Pinpoint the cell where the given text exists, returning its (X, Y) midpoint coordinate. 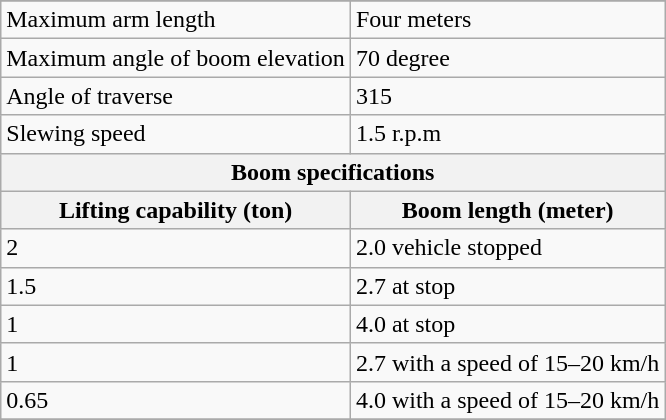
2.7 at stop (507, 286)
2.7 with a speed of 15–20 km/h (507, 362)
Angle of traverse (176, 96)
1.5 r.p.m (507, 134)
1.5 (176, 286)
Maximum arm length (176, 20)
2.0 vehicle stopped (507, 248)
Four meters (507, 20)
Boom specifications (333, 172)
Boom length (meter) (507, 210)
4.0 with a speed of 15–20 km/h (507, 400)
Maximum angle of boom elevation (176, 58)
Slewing speed (176, 134)
315 (507, 96)
4.0 at stop (507, 324)
Lifting capability (ton) (176, 210)
2 (176, 248)
0.65 (176, 400)
70 degree (507, 58)
